Locate the cell with the specified text and output its (X, Y) center coordinate. 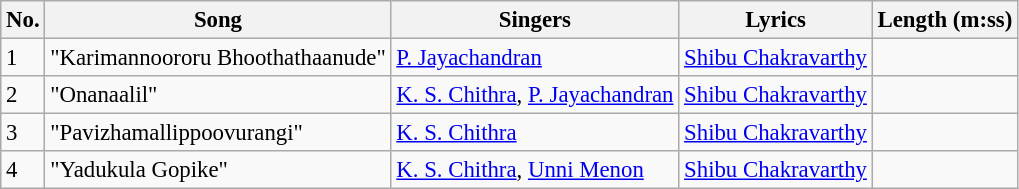
4 (23, 170)
1 (23, 58)
K. S. Chithra, P. Jayachandran (535, 95)
Lyrics (776, 20)
3 (23, 133)
P. Jayachandran (535, 58)
Length (m:ss) (944, 20)
Singers (535, 20)
2 (23, 95)
"Onanaalil" (218, 95)
No. (23, 20)
"Pavizhamallippoovurangi" (218, 133)
"Yadukula Gopike" (218, 170)
K. S. Chithra (535, 133)
K. S. Chithra, Unni Menon (535, 170)
Song (218, 20)
"Karimannoororu Bhoothathaanude" (218, 58)
